Locate the cell with the specified text and output its (X, Y) center coordinate. 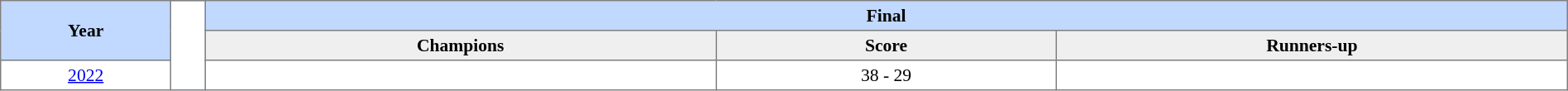
Year (86, 31)
Score (887, 45)
Champions (461, 45)
2022 (86, 75)
Runners-up (1312, 45)
Final (887, 16)
38 - 29 (887, 75)
